Output the [X, Y] coordinate of the center of the cell containing the given text.  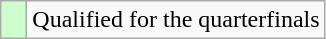
Qualified for the quarterfinals [176, 20]
